Provide the [x, y] coordinate of the cell's center where the given text is located.  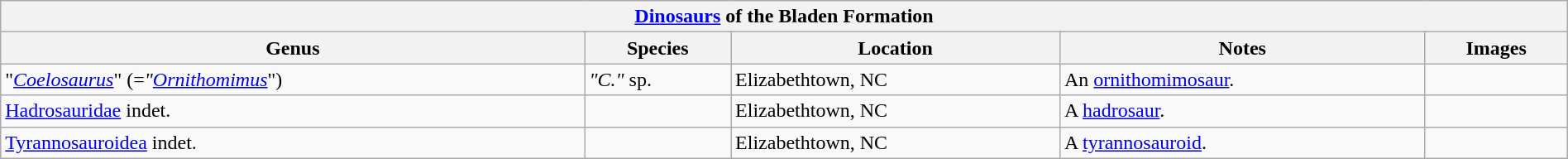
Location [896, 48]
Species [658, 48]
An ornithomimosaur. [1242, 79]
Images [1496, 48]
Tyrannosauroidea indet. [293, 142]
Notes [1242, 48]
Dinosaurs of the Bladen Formation [784, 17]
Hadrosauridae indet. [293, 111]
Genus [293, 48]
"Coelosaurus" (="Ornithomimus") [293, 79]
"C." sp. [658, 79]
A tyrannosauroid. [1242, 142]
A hadrosaur. [1242, 111]
